Identify which cell holds the provided text, then report its (x, y) central coordinate. 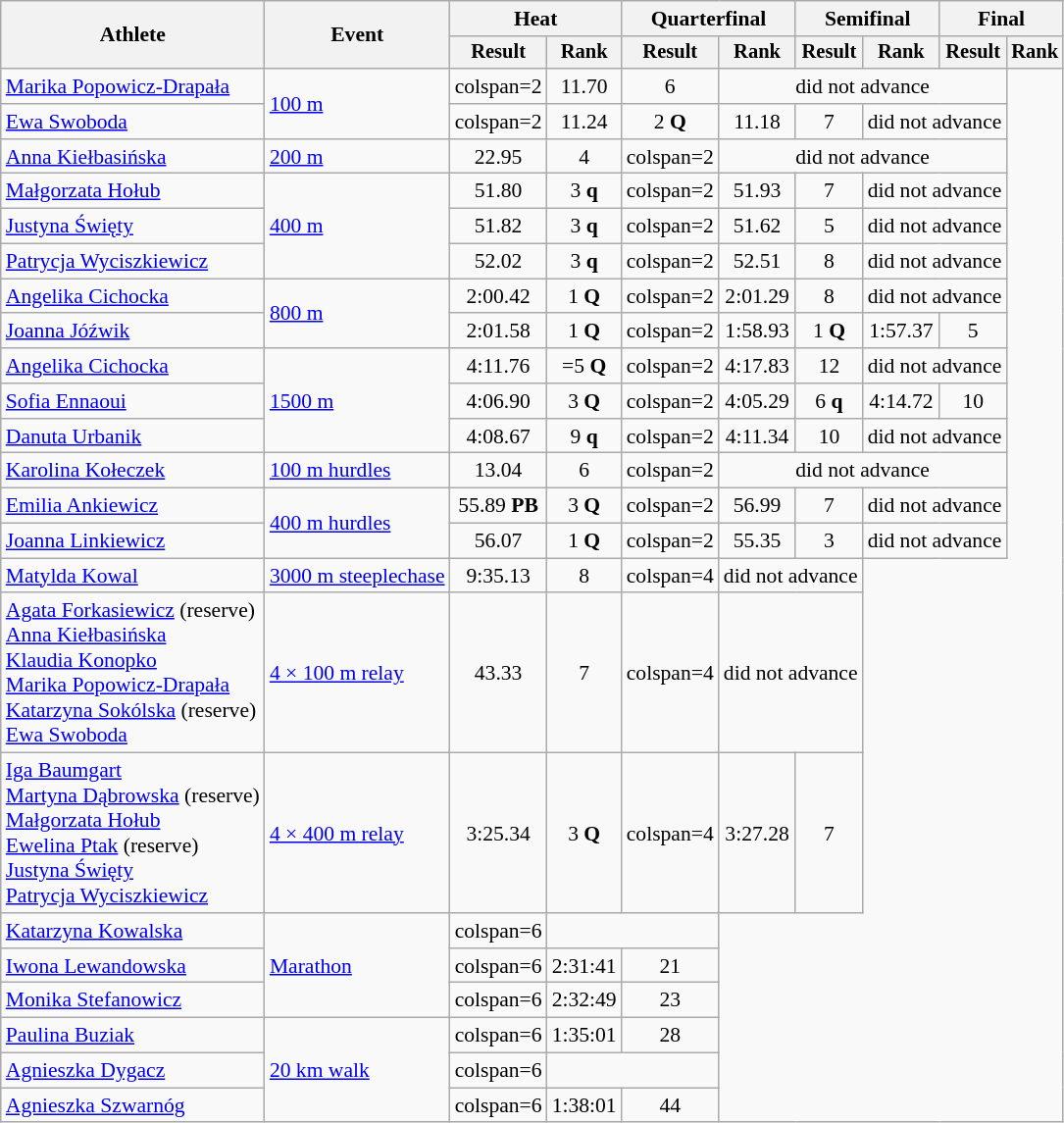
400 m hurdles (357, 524)
Marika Popowicz-Drapała (133, 86)
1:57.37 (902, 332)
51.80 (498, 191)
52.02 (498, 262)
4:05.29 (757, 401)
11.70 (584, 86)
55.35 (757, 541)
Semifinal (867, 19)
1:38:01 (584, 1105)
22.95 (498, 157)
Iwona Lewandowska (133, 966)
Agnieszka Szwarnóg (133, 1105)
Marathon (357, 965)
Agnieszka Dygacz (133, 1071)
23 (671, 1000)
52.51 (757, 262)
Heat (535, 19)
200 m (357, 157)
4:14.72 (902, 401)
Emilia Ankiewicz (133, 506)
Patrycja Wyciszkiewicz (133, 262)
Paulina Buziak (133, 1036)
2:01.29 (757, 296)
55.89 PB (498, 506)
100 m (357, 104)
28 (671, 1036)
4:11.76 (498, 366)
44 (671, 1105)
43.33 (498, 673)
Event (357, 35)
3000 m steeplechase (357, 576)
Danuta Urbanik (133, 436)
2:32:49 (584, 1000)
4:11.34 (757, 436)
4 (584, 157)
Anna Kiełbasińska (133, 157)
3 (829, 541)
Karolina Kołeczek (133, 471)
Justyna Święty (133, 227)
11.18 (757, 122)
12 (829, 366)
51.93 (757, 191)
=5 Q (584, 366)
Quarterfinal (709, 19)
4 × 100 m relay (357, 673)
4:17.83 (757, 366)
Iga BaumgartMartyna Dąbrowska (reserve)Małgorzata HołubEwelina Ptak (reserve)Justyna ŚwiętyPatrycja Wyciszkiewicz (133, 834)
Monika Stefanowicz (133, 1000)
Athlete (133, 35)
Ewa Swoboda (133, 122)
1:58.93 (757, 332)
20 km walk (357, 1071)
9 q (584, 436)
2:01.58 (498, 332)
21 (671, 966)
Katarzyna Kowalska (133, 931)
2:31:41 (584, 966)
Małgorzata Hołub (133, 191)
Joanna Linkiewicz (133, 541)
11.24 (584, 122)
6 q (829, 401)
400 m (357, 226)
56.07 (498, 541)
4:06.90 (498, 401)
Final (1001, 19)
Matylda Kowal (133, 576)
2 Q (671, 122)
9:35.13 (498, 576)
4 × 400 m relay (357, 834)
Agata Forkasiewicz (reserve)Anna KiełbasińskaKlaudia KonopkoMarika Popowicz-DrapałaKatarzyna Sokólska (reserve)Ewa Swoboda (133, 673)
51.82 (498, 227)
2:00.42 (498, 296)
1:35:01 (584, 1036)
3:27.28 (757, 834)
13.04 (498, 471)
56.99 (757, 506)
51.62 (757, 227)
1500 m (357, 400)
800 m (357, 314)
Sofia Ennaoui (133, 401)
3:25.34 (498, 834)
100 m hurdles (357, 471)
Joanna Jóźwik (133, 332)
4:08.67 (498, 436)
